Capture the cell that displays the provided text and extract its (x, y) central coordinate. 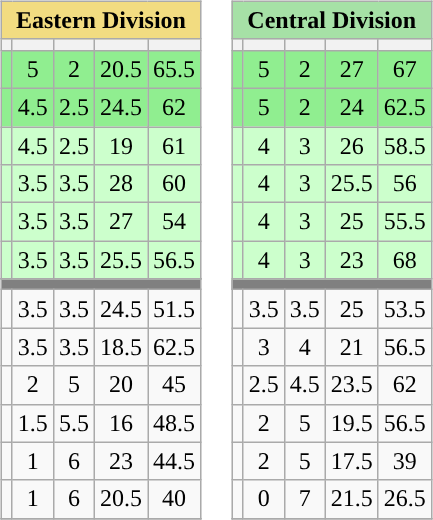
5.5 (74, 423)
53.5 (404, 309)
61 (174, 145)
56 (404, 184)
26.5 (404, 499)
20 (120, 385)
55.5 (404, 222)
21.5 (352, 499)
28 (120, 184)
68 (404, 260)
19 (120, 145)
60 (174, 184)
24 (352, 107)
51.5 (174, 309)
65.5 (174, 69)
17.5 (352, 461)
26 (352, 145)
1.5 (32, 423)
40 (174, 499)
21 (352, 347)
23.5 (352, 385)
0 (264, 499)
58.5 (404, 145)
48.5 (174, 423)
Eastern Division (100, 20)
16 (120, 423)
44.5 (174, 461)
54 (174, 222)
18.5 (120, 347)
Central Division (332, 20)
19.5 (352, 423)
67 (404, 69)
7 (304, 499)
39 (404, 461)
45 (174, 385)
